Scan for the cell matching the given text and deliver its (x, y) coordinate at center. 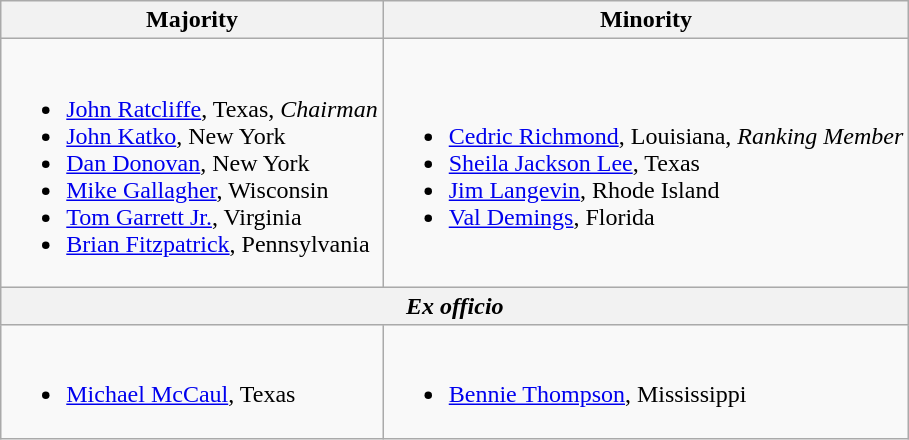
Michael McCaul, Texas (192, 382)
Cedric Richmond, Louisiana, Ranking MemberSheila Jackson Lee, TexasJim Langevin, Rhode IslandVal Demings, Florida (646, 163)
Ex officio (455, 306)
Bennie Thompson, Mississippi (646, 382)
Majority (192, 20)
Minority (646, 20)
